Find where the given text appears and provide that cell's center as [X, Y] coordinate. 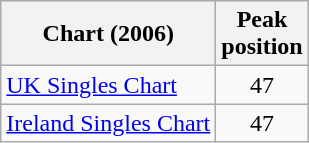
Ireland Singles Chart [108, 123]
UK Singles Chart [108, 85]
Chart (2006) [108, 34]
Peakposition [262, 34]
